Find where the given text appears and provide that cell's center as [X, Y] coordinate. 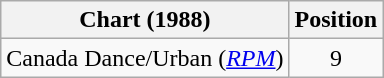
9 [336, 58]
Position [336, 20]
Chart (1988) [145, 20]
Canada Dance/Urban (RPM) [145, 58]
